Return (x, y) of the center of cell containing provided text 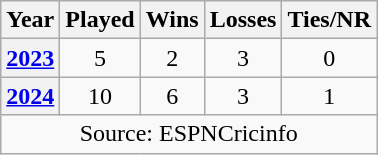
6 (172, 96)
Played (100, 20)
10 (100, 96)
Losses (243, 20)
Source: ESPNCricinfo (189, 134)
Wins (172, 20)
0 (330, 58)
2023 (30, 58)
2 (172, 58)
Ties/NR (330, 20)
5 (100, 58)
Year (30, 20)
2024 (30, 96)
1 (330, 96)
